Output the [x, y] coordinate of the center of the cell containing the given text.  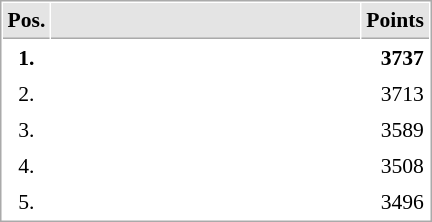
3496 [396, 201]
4. [26, 165]
2. [26, 93]
Pos. [26, 21]
3589 [396, 129]
3. [26, 129]
3737 [396, 57]
3508 [396, 165]
1. [26, 57]
5. [26, 201]
3713 [396, 93]
Points [396, 21]
